Capture the cell that displays the provided text and extract its (x, y) central coordinate. 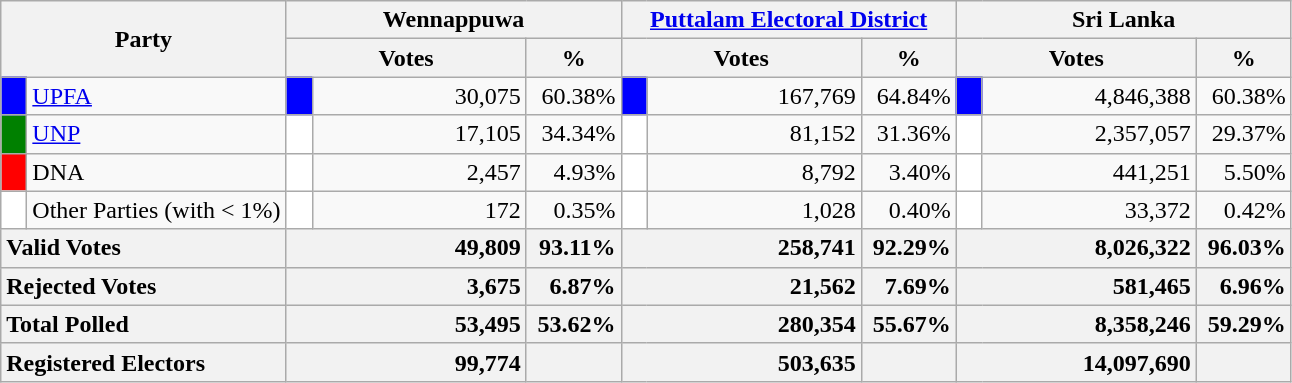
8,792 (754, 172)
Other Parties (with < 1%) (156, 210)
34.34% (574, 134)
81,152 (754, 134)
6.96% (1244, 286)
0.40% (908, 210)
Registered Electors (144, 362)
31.36% (908, 134)
UNP (156, 134)
441,251 (1089, 172)
49,809 (406, 248)
99,774 (406, 362)
64.84% (908, 96)
0.42% (1244, 210)
55.67% (908, 324)
Rejected Votes (144, 286)
2,457 (419, 172)
7.69% (908, 286)
33,372 (1089, 210)
581,465 (1076, 286)
172 (419, 210)
92.29% (908, 248)
59.29% (1244, 324)
93.11% (574, 248)
6.87% (574, 286)
Sri Lanka (1124, 20)
Wennappuwa (454, 20)
DNA (156, 172)
503,635 (741, 362)
17,105 (419, 134)
3,675 (406, 286)
4,846,388 (1089, 96)
53,495 (406, 324)
3.40% (908, 172)
8,026,322 (1076, 248)
280,354 (741, 324)
21,562 (741, 286)
1,028 (754, 210)
53.62% (574, 324)
14,097,690 (1076, 362)
167,769 (754, 96)
Total Polled (144, 324)
258,741 (741, 248)
29.37% (1244, 134)
UPFA (156, 96)
96.03% (1244, 248)
4.93% (574, 172)
Puttalam Electoral District (788, 20)
Party (144, 39)
5.50% (1244, 172)
30,075 (419, 96)
0.35% (574, 210)
2,357,057 (1089, 134)
8,358,246 (1076, 324)
Valid Votes (144, 248)
